Scan for the cell matching the given text and deliver its (x, y) coordinate at center. 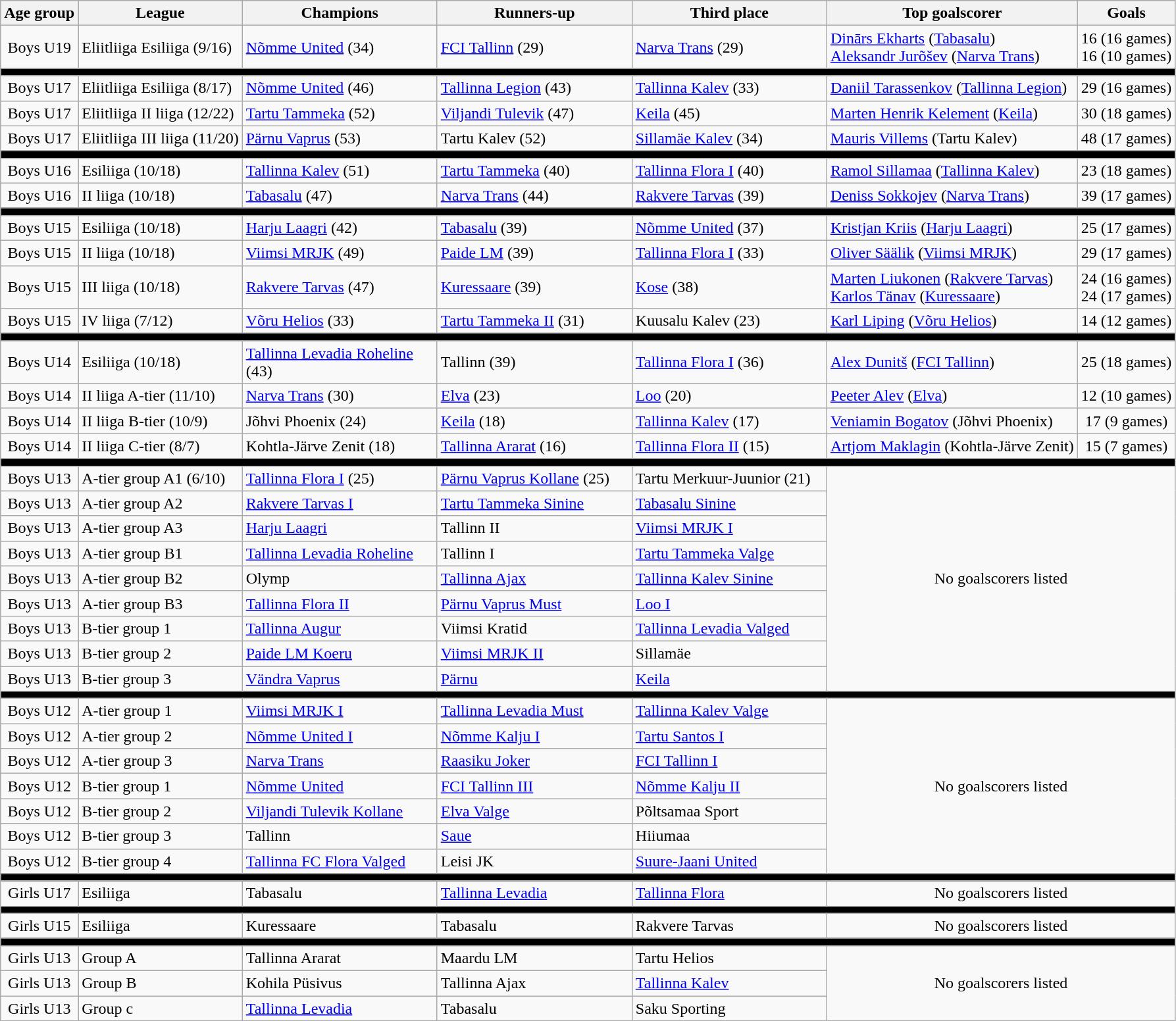
Viljandi Tulevik Kollane (340, 811)
Tartu Tammeka (40) (534, 170)
Boys U19 (39, 47)
Group c (161, 1009)
Narva Trans (30) (340, 396)
A-tier group A1 (6/10) (161, 478)
Olymp (340, 578)
Marten Henrik Kelement (Keila) (952, 113)
25 (17 games) (1126, 228)
Rakvere Tarvas (39) (729, 195)
Nõmme United I (340, 736)
Harju Laagri (42) (340, 228)
II liiga C-tier (8/7) (161, 446)
Tartu Kalev (52) (534, 138)
Pärnu Vaprus Kollane (25) (534, 478)
Rakvere Tarvas I (340, 503)
Eliitliiga II liiga (12/22) (161, 113)
Tallinna Flora I (36) (729, 362)
A-tier group A2 (161, 503)
Tallinna Flora I (33) (729, 253)
Tallinna Augur (340, 628)
B-tier group 4 (161, 861)
Group A (161, 958)
Third place (729, 13)
Tartu Santos I (729, 736)
A-tier group 3 (161, 761)
Tallinna Kalev Sinine (729, 578)
Pärnu (534, 678)
II liiga A-tier (11/10) (161, 396)
FCI Tallinn (29) (534, 47)
Tabasalu (39) (534, 228)
Kuressaare (39) (534, 287)
Girls U15 (39, 926)
Tallinn I (534, 553)
Loo (20) (729, 396)
Eliitliiga III liiga (11/20) (161, 138)
Tartu Tammeka (52) (340, 113)
Goals (1126, 13)
48 (17 games) (1126, 138)
Deniss Sokkojev (Narva Trans) (952, 195)
Keila (45) (729, 113)
A-tier group A3 (161, 528)
Tallinn II (534, 528)
FCI Tallinn III (534, 786)
Narva Trans (44) (534, 195)
A-tier group B1 (161, 553)
II liiga B-tier (10/9) (161, 421)
Tallinna Kalev (51) (340, 170)
Tabasalu (47) (340, 195)
Tallinna FC Flora Valged (340, 861)
Tallinna Kalev Valge (729, 711)
14 (12 games) (1126, 321)
Tallinna Kalev (33) (729, 88)
Tallinna Flora I (25) (340, 478)
Pärnu Vaprus Must (534, 603)
Tartu Helios (729, 958)
Rakvere Tarvas (47) (340, 287)
Champions (340, 13)
Eliitliiga Esiliiga (8/17) (161, 88)
Leisi JK (534, 861)
Narva Trans (340, 761)
Group B (161, 983)
Keila (18) (534, 421)
Tallinna Kalev (729, 983)
Dinārs Ekharts (Tabasalu) Aleksandr Jurõšev (Narva Trans) (952, 47)
Tallinna Kalev (17) (729, 421)
Jõhvi Phoenix (24) (340, 421)
Tallinna Ararat (340, 958)
Nõmme Kalju I (534, 736)
Vändra Vaprus (340, 678)
Runners-up (534, 13)
Nõmme United (340, 786)
Maardu LM (534, 958)
FCI Tallinn I (729, 761)
29 (16 games) (1126, 88)
16 (16 games)16 (10 games) (1126, 47)
Tallinna Levadia Roheline (43) (340, 362)
IV liiga (7/12) (161, 321)
Elva (23) (534, 396)
15 (7 games) (1126, 446)
Loo I (729, 603)
Peeter Alev (Elva) (952, 396)
30 (18 games) (1126, 113)
Saue (534, 836)
Tallinna Levadia Valged (729, 628)
Oliver Säälik (Viimsi MRJK) (952, 253)
Tallinn (340, 836)
Paide LM (39) (534, 253)
17 (9 games) (1126, 421)
Tallinna Flora II (15) (729, 446)
Girls U17 (39, 893)
39 (17 games) (1126, 195)
League (161, 13)
Tallinna Legion (43) (534, 88)
Hiiumaa (729, 836)
Viimsi Kratid (534, 628)
Viimsi MRJK (49) (340, 253)
Nõmme Kalju II (729, 786)
Kuressaare (340, 926)
12 (10 games) (1126, 396)
Tallinna Flora I (40) (729, 170)
A-tier group 1 (161, 711)
Marten Liukonen (Rakvere Tarvas) Karlos Tänav (Kuressaare) (952, 287)
Ramol Sillamaa (Tallinna Kalev) (952, 170)
Põltsamaa Sport (729, 811)
Tartu Tammeka II (31) (534, 321)
25 (18 games) (1126, 362)
29 (17 games) (1126, 253)
Karl Liping (Võru Helios) (952, 321)
Tallinna Flora (729, 893)
Paide LM Koeru (340, 653)
Saku Sporting (729, 1009)
Mauris Villems (Tartu Kalev) (952, 138)
A-tier group 2 (161, 736)
23 (18 games) (1126, 170)
Sillamäe (729, 653)
A-tier group B2 (161, 578)
Sillamäe Kalev (34) (729, 138)
Top goalscorer (952, 13)
Kohtla-Järve Zenit (18) (340, 446)
Veniamin Bogatov (Jõhvi Phoenix) (952, 421)
Tabasalu Sinine (729, 503)
Narva Trans (29) (729, 47)
Viljandi Tulevik (47) (534, 113)
Tartu Tammeka Valge (729, 553)
Tartu Merkuur-Juunior (21) (729, 478)
Võru Helios (33) (340, 321)
Alex Dunitš (FCI Tallinn) (952, 362)
Eliitliiga Esiliiga (9/16) (161, 47)
24 (16 games)24 (17 games) (1126, 287)
Tallinn (39) (534, 362)
Raasiku Joker (534, 761)
Harju Laagri (340, 528)
Suure-Jaani United (729, 861)
Pärnu Vaprus (53) (340, 138)
Kristjan Kriis (Harju Laagri) (952, 228)
Kose (38) (729, 287)
Kohila Püsivus (340, 983)
Tallinna Levadia Roheline (340, 553)
Nõmme United (34) (340, 47)
Daniil Tarassenkov (Tallinna Legion) (952, 88)
Viimsi MRJK II (534, 653)
Kuusalu Kalev (23) (729, 321)
Nõmme United (37) (729, 228)
Rakvere Tarvas (729, 926)
Tallinna Ararat (16) (534, 446)
Tartu Tammeka Sinine (534, 503)
Keila (729, 678)
Nõmme United (46) (340, 88)
Age group (39, 13)
Tallinna Flora II (340, 603)
III liiga (10/18) (161, 287)
A-tier group B3 (161, 603)
Tallinna Levadia Must (534, 711)
Elva Valge (534, 811)
Artjom Maklagin (Kohtla-Järve Zenit) (952, 446)
